Extract the (x, y) coordinate from the center of the cell holding the provided text.  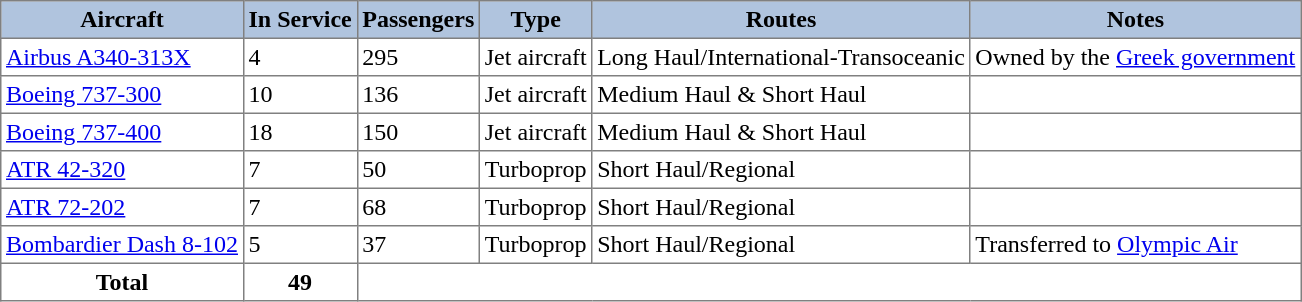
ATR 72-202 (122, 207)
49 (300, 282)
4 (300, 57)
ATR 42-320 (122, 170)
18 (300, 132)
Notes (1135, 20)
Total (122, 282)
Boeing 737-400 (122, 132)
Routes (781, 20)
Transferred to Olympic Air (1135, 245)
Boeing 737-300 (122, 95)
Bombardier Dash 8-102 (122, 245)
Aircraft (122, 20)
Owned by the Greek government (1135, 57)
136 (418, 95)
68 (418, 207)
37 (418, 245)
10 (300, 95)
50 (418, 170)
5 (300, 245)
295 (418, 57)
Airbus A340-313X (122, 57)
150 (418, 132)
Type (536, 20)
Passengers (418, 20)
In Service (300, 20)
Long Haul/International-Transoceanic (781, 57)
